Return [x, y] of the center of cell containing provided text 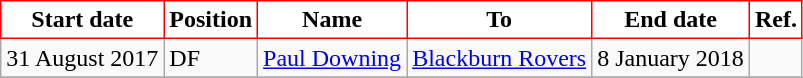
Start date [82, 20]
Ref. [776, 20]
To [500, 20]
Position [211, 20]
End date [671, 20]
Name [332, 20]
DF [211, 58]
31 August 2017 [82, 58]
Blackburn Rovers [500, 58]
Paul Downing [332, 58]
8 January 2018 [671, 58]
